Scan for the cell matching the given text and deliver its [X, Y] coordinate at center. 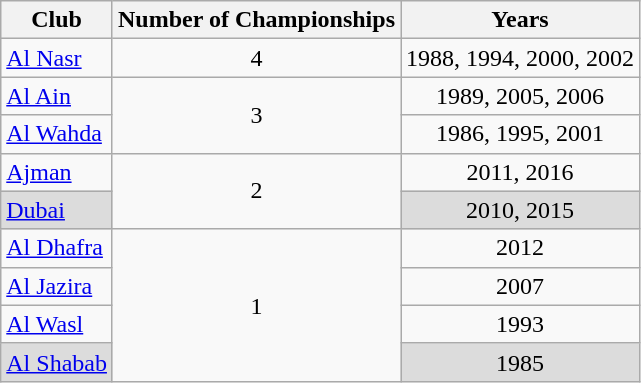
4 [256, 58]
2010, 2015 [520, 210]
Dubai [57, 210]
1988, 1994, 2000, 2002 [520, 58]
2 [256, 191]
Al Wahda [57, 134]
1985 [520, 362]
Al Shabab [57, 362]
Club [57, 20]
2007 [520, 286]
1 [256, 305]
3 [256, 115]
Al Wasl [57, 324]
2012 [520, 248]
Years [520, 20]
Number of Championships [256, 20]
Ajman [57, 172]
Al Dhafra [57, 248]
2011, 2016 [520, 172]
1989, 2005, 2006 [520, 96]
Al Ain [57, 96]
Al Jazira [57, 286]
Al Nasr [57, 58]
1986, 1995, 2001 [520, 134]
1993 [520, 324]
